Extract the [X, Y] coordinate from the center of the cell holding the provided text.  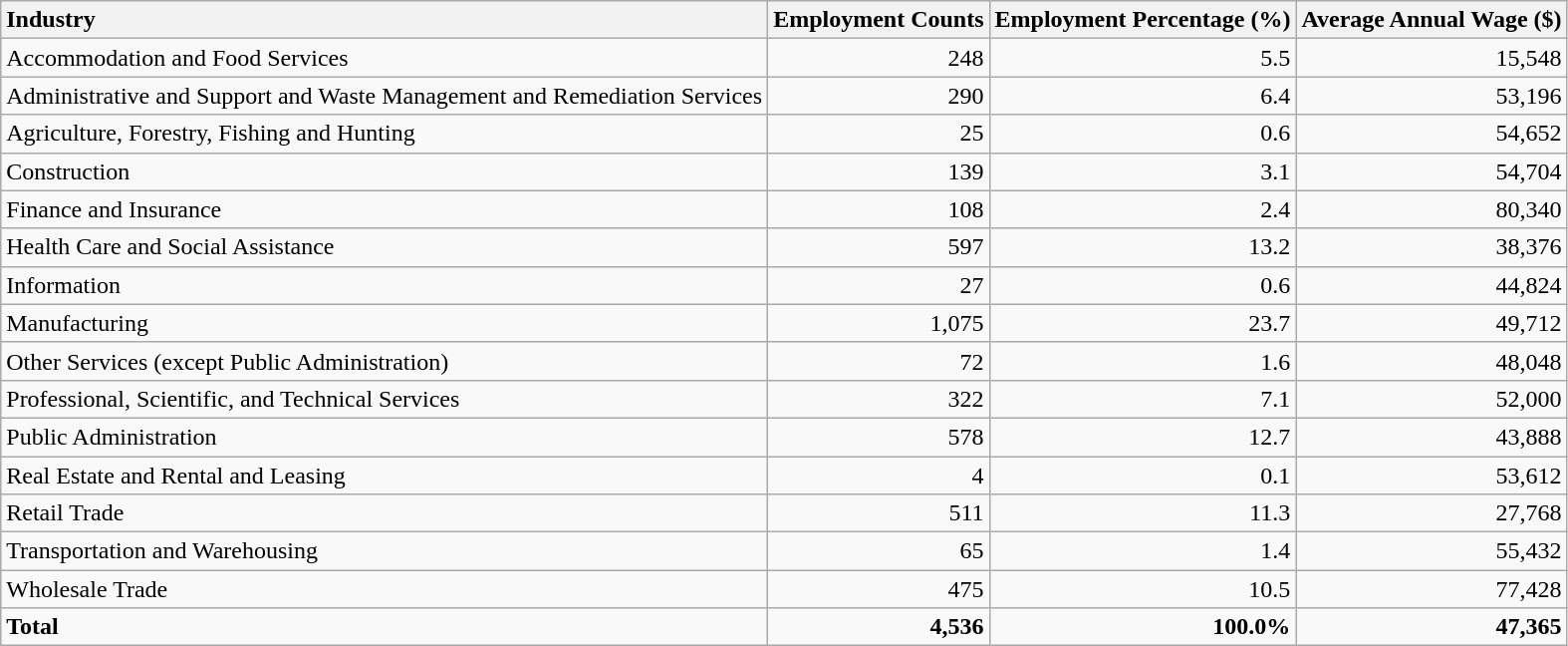
1.6 [1143, 361]
Public Administration [385, 437]
47,365 [1432, 627]
7.1 [1143, 399]
53,196 [1432, 96]
511 [879, 513]
3.1 [1143, 171]
25 [879, 134]
80,340 [1432, 209]
Average Annual Wage ($) [1432, 20]
0.1 [1143, 476]
54,652 [1432, 134]
55,432 [1432, 551]
Health Care and Social Assistance [385, 247]
1,075 [879, 323]
12.7 [1143, 437]
Agriculture, Forestry, Fishing and Hunting [385, 134]
4 [879, 476]
248 [879, 58]
108 [879, 209]
43,888 [1432, 437]
4,536 [879, 627]
Employment Percentage (%) [1143, 20]
322 [879, 399]
Total [385, 627]
38,376 [1432, 247]
Transportation and Warehousing [385, 551]
Information [385, 285]
Retail Trade [385, 513]
52,000 [1432, 399]
Accommodation and Food Services [385, 58]
597 [879, 247]
Other Services (except Public Administration) [385, 361]
1.4 [1143, 551]
Real Estate and Rental and Leasing [385, 476]
Employment Counts [879, 20]
77,428 [1432, 589]
13.2 [1143, 247]
65 [879, 551]
54,704 [1432, 171]
72 [879, 361]
139 [879, 171]
10.5 [1143, 589]
Administrative and Support and Waste Management and Remediation Services [385, 96]
48,048 [1432, 361]
44,824 [1432, 285]
578 [879, 437]
100.0% [1143, 627]
49,712 [1432, 323]
475 [879, 589]
15,548 [1432, 58]
53,612 [1432, 476]
Professional, Scientific, and Technical Services [385, 399]
5.5 [1143, 58]
290 [879, 96]
6.4 [1143, 96]
Wholesale Trade [385, 589]
Manufacturing [385, 323]
23.7 [1143, 323]
2.4 [1143, 209]
27,768 [1432, 513]
11.3 [1143, 513]
Construction [385, 171]
Finance and Insurance [385, 209]
27 [879, 285]
Industry [385, 20]
